Scan for the cell matching the given text and deliver its [X, Y] coordinate at center. 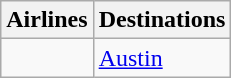
Destinations [162, 20]
Austin [162, 58]
Airlines [47, 20]
